Identify which cell holds the provided text, then report its [X, Y] central coordinate. 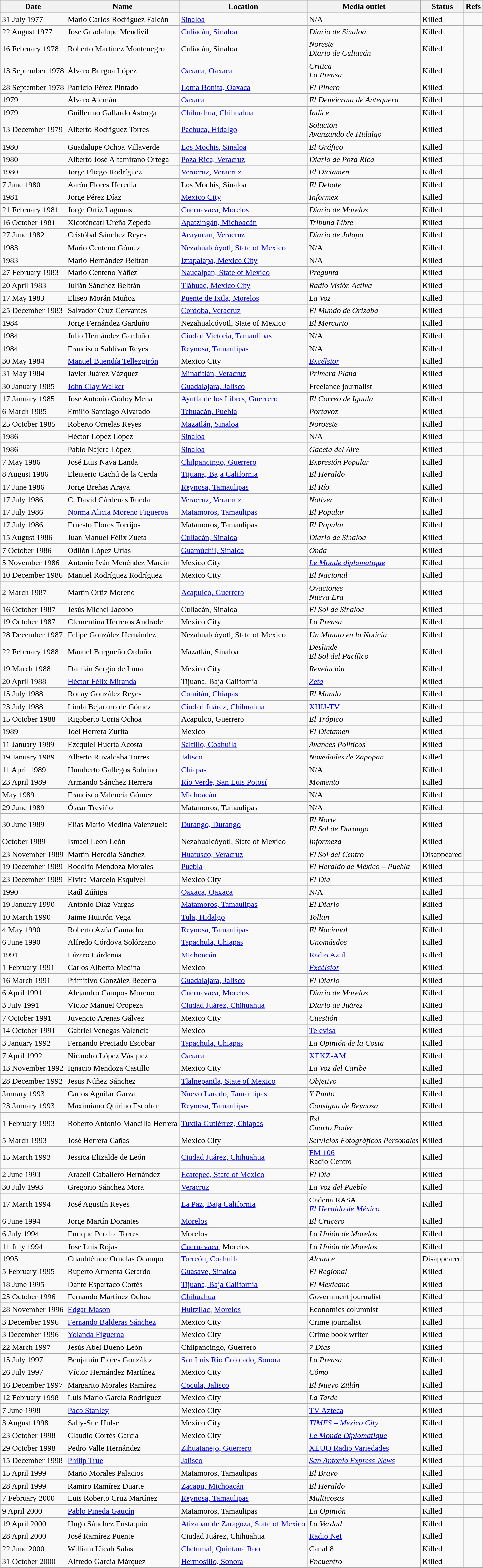
Roberto Azúa Camacho [122, 930]
Le Monde Diplomatique [364, 1435]
Huatusco, Veracruz [243, 854]
Televisa [364, 1031]
Javier Juárez Vázquez [122, 373]
Diario de Juárez [364, 1005]
Alfredo Córdova Solórzano [122, 942]
José Luis Rojas [122, 1247]
Diario de Poza Rica [364, 159]
José Ramírez Puente [122, 1536]
Jesús Núñez Sánchez [122, 1081]
José Guadalupe Mendívil [122, 32]
Cocula, Jalisco [243, 1385]
El NorteEl Sol de Durango [364, 824]
El Regional [364, 1272]
José Antonio Godoy Mena [122, 399]
20 April 1988 [33, 681]
La Verdad [364, 1524]
Consigna de Reynosa [364, 1106]
San Antonio Express-News [364, 1461]
30 January 1985 [33, 386]
Comitán, Chiapas [243, 694]
Jesús Abel Bueno León [122, 1347]
Ronay González Reyes [122, 694]
Luis Mario García Rodríguez [122, 1397]
El Mundo [364, 694]
XHIJ-TV [364, 707]
6 July 1994 [33, 1234]
El Gráfico [364, 147]
José Herrera Cañas [122, 1140]
Gregorio Sánchez Mora [122, 1187]
Atizapan de Zaragoza, State of Mexico [243, 1524]
Maximiano Quirino Escobar [122, 1106]
October 1989 [33, 842]
Pablo Pineda Gaucín [122, 1511]
7 June 1980 [33, 184]
15 October 1988 [33, 719]
30 May 1984 [33, 361]
19 October 1987 [33, 622]
Julio Hernández Garduño [122, 336]
Humberto Gallegos Sobrino [122, 769]
22 August 1977 [33, 32]
El Mundo de Orizaba [364, 311]
16 October 1987 [33, 610]
Roberto Martínez Montenegro [122, 49]
Puente de Ixtla, Morelos [243, 298]
21 February 1981 [33, 210]
8 August 1986 [33, 474]
Pachuca, Hidalgo [243, 130]
Lázaro Cárdenas [122, 955]
22 February 1988 [33, 652]
20 April 1983 [33, 285]
28 November 1996 [33, 1309]
La Voz del Pueblo [364, 1187]
26 July 1997 [33, 1372]
Canal 8 [364, 1549]
16 March 1991 [33, 980]
Tlalnepantla, State of Mexico [243, 1081]
14 October 1991 [33, 1031]
Cuestión [364, 1018]
11 January 1989 [33, 744]
Clementina Herreros Andrade [122, 622]
23 April 1989 [33, 782]
Informex [364, 197]
6 June 1990 [33, 942]
17 January 1985 [33, 399]
Ismael León León [122, 842]
El Mexicano [364, 1284]
15 July 1997 [33, 1360]
2 June 1993 [33, 1174]
Antonio Díaz Vargas [122, 905]
Manuel Buendía Tellezgirón [122, 361]
31 October 2000 [33, 1561]
Date [33, 7]
Tula, Hidalgo [243, 917]
Radio Azul [364, 955]
25 October 1985 [33, 424]
Óscar Treviño [122, 808]
Tláhuac, Mexico City [243, 285]
Alberto Rodríguez Torres [122, 130]
Loma Bonita, Oaxaca [243, 87]
1991 [33, 955]
28 December 1992 [33, 1081]
15 December 1998 [33, 1461]
Patricio Pérez Pintado [122, 87]
Hermosillo, Sonora [243, 1561]
1990 [33, 892]
15 August 1986 [33, 537]
Julián Sánchez Beltrán [122, 285]
Ciudad Victoria, Tamaulipas [243, 336]
5 February 1995 [33, 1272]
Paco Stanley [122, 1410]
Objetivo [364, 1081]
XEKZ-AM [364, 1056]
El Debate [364, 184]
La Tarde [364, 1397]
6 April 1991 [33, 993]
Córdoba, Veracruz [243, 311]
Margarito Morales Ramírez [122, 1385]
Jorge Martín Dorantes [122, 1221]
La Paz, Baja California [243, 1204]
29 June 1989 [33, 808]
La Opinión de la Costa [364, 1043]
28 December 1987 [33, 635]
Damián Sergio de Luna [122, 669]
Mario Centeno Gómez [122, 248]
Servicios Fotográficos Personales [364, 1140]
El Nuevo Zitlán [364, 1385]
Rigoberto Coria Ochoa [122, 719]
Benjamín Flores González [122, 1360]
John Clay Walker [122, 386]
Chiapas [243, 769]
Tuxtla Gutiérrez, Chiapas [243, 1123]
Ayutla de los Libres, Guerrero [243, 399]
23 January 1993 [33, 1106]
Guadalupe Ochoa Villaverde [122, 147]
Government journalist [364, 1297]
Chihuahua [243, 1297]
La Voz del Caribe [364, 1068]
Aarón Flores Heredia [122, 184]
El Trópico [364, 719]
San Luis Río Colorado, Sonora [243, 1360]
Philip True [122, 1461]
17 May 1983 [33, 298]
Víctor Manuel Oropeza [122, 1005]
Roberto Antonio Mancilla Herrera [122, 1123]
José Agustín Reyes [122, 1204]
El Río [364, 487]
Jaime Huitrón Vega [122, 917]
2 March 1987 [33, 592]
Ruperto Armenta Gerardo [122, 1272]
Onda [364, 550]
Zeta [364, 681]
Notiver [364, 500]
17 March 1994 [33, 1204]
Momento [364, 782]
1989 [33, 732]
Apatzingán, Michoacán [243, 222]
Jorge Breñas Araya [122, 487]
Zihuatanejo, Guerrero [243, 1448]
El Heraldo de México – Puebla [364, 867]
Odilón López Urias [122, 550]
FM 106Radio Centro [364, 1157]
Poza Rica, Veracruz [243, 159]
Guamúchil, Sinaloa [243, 550]
La Voz [364, 298]
17 June 1986 [33, 487]
Fernando Martínez Ochoa [122, 1297]
El Correo de Iguala [364, 399]
Expresión Popular [364, 462]
Gaceta del Aire [364, 449]
Informeza [364, 842]
Xicoténcatl Ureña Zepeda [122, 222]
Pedro Valle Hernández [122, 1448]
13 September 1978 [33, 70]
Eleuterio Cachú de la Cerda [122, 474]
Name [122, 7]
Iztapalapa, Mexico City [243, 260]
22 March 1997 [33, 1347]
Pregunta [364, 273]
7 February 2000 [33, 1498]
Enrique Peralta Torres [122, 1234]
Es!Cuarto Poder [364, 1123]
Norma Alicia Moreno Figueroa [122, 512]
Economics columnist [364, 1309]
19 April 2000 [33, 1524]
6 March 1985 [33, 412]
Saltillo, Coahuila [243, 744]
Torreón, Coahuila [243, 1259]
3 August 1998 [33, 1423]
Carlos Alberto Medina [122, 967]
Alcance [364, 1259]
Héctor López López [122, 437]
1 February 1993 [33, 1123]
El Mercurio [364, 323]
13 December 1979 [33, 130]
Tehuacán, Puebla [243, 412]
3 July 1991 [33, 1005]
SoluciónAvanzando de Hidalgo [364, 130]
Mario Centeno Yáñez [122, 273]
Cuauhtémoc Ornelas Ocampo [122, 1259]
Puebla [243, 867]
NoresteDiario de Culiacán [364, 49]
Edgar Mason [122, 1309]
Juvencio Arenas Gálvez [122, 1018]
OvacionesNueva Era [364, 592]
Primitivo González Becerra [122, 980]
Refs [473, 7]
Mario Carlos Rodríguez Falcón [122, 19]
7 May 1986 [33, 462]
6 June 1994 [33, 1221]
Status [442, 7]
Joel Herrera Zurita [122, 732]
Guillermo Gallardo Astorga [122, 113]
23 October 1998 [33, 1435]
Unomásdos [364, 942]
Luis Roberto Cruz Martínez [122, 1498]
13 November 1992 [33, 1068]
El Pinero [364, 87]
7 April 1992 [33, 1056]
19 March 1988 [33, 669]
Rodolfo Mendoza Morales [122, 867]
Naucalpan, State of Mexico [243, 273]
Dante Espartaco Cortés [122, 1284]
José Luis Nava Landa [122, 462]
23 November 1989 [33, 854]
El Bravo [364, 1473]
23 December 1989 [33, 879]
27 February 1983 [33, 273]
25 October 1996 [33, 1297]
31 May 1984 [33, 373]
19 January 1990 [33, 905]
Media outlet [364, 7]
1981 [33, 197]
1995 [33, 1259]
Víctor Hernández Martínez [122, 1372]
29 October 1998 [33, 1448]
Gabriel Venegas Valencia [122, 1031]
28 April 1999 [33, 1486]
Fernando Balderas Sánchez [122, 1322]
Chihuahua, Chihuahua [243, 113]
15 March 1993 [33, 1157]
31 July 1977 [33, 19]
Tribuna Libre [364, 222]
1 February 1991 [33, 967]
19 December 1989 [33, 867]
5 November 1986 [33, 563]
Portavoz [364, 412]
Durango, Durango [243, 824]
Juan Manuel Félix Zueta [122, 537]
7 October 1991 [33, 1018]
Mario Hernández Beltrán [122, 260]
Alberto Ruvalcaba Torres [122, 757]
7 October 1986 [33, 550]
Radio Net [364, 1536]
Jessica Elizalde de León [122, 1157]
Radio Visión Activa [364, 285]
19 January 1989 [33, 757]
Huitzilac, Morelos [243, 1309]
Alejandro Campos Moreno [122, 993]
La Opinión [364, 1511]
Ignacio Mendoza Castillo [122, 1068]
3 January 1992 [33, 1043]
Ecatepec, State of Mexico [243, 1174]
7 Días [364, 1347]
El Sol de Sinaloa [364, 610]
Eliseo Morán Muñoz [122, 298]
Revelación [364, 669]
11 April 1989 [33, 769]
Freelance journalist [364, 386]
El Demócrata de Antequera [364, 100]
January 1993 [33, 1094]
Río Verde, San Luis Potosí [243, 782]
Avances Políticos [364, 744]
Índice [364, 113]
Diario de Jalapa [364, 235]
Primera Plana [364, 373]
TIMES – Mexico City [364, 1423]
Alfredo García Márquez [122, 1561]
Álvaro Alemán [122, 100]
May 1989 [33, 795]
5 March 1993 [33, 1140]
9 April 2000 [33, 1511]
Carlos Aguilar Garza [122, 1094]
10 March 1990 [33, 917]
Francisco Valencia Gómez [122, 795]
10 December 1986 [33, 575]
Hugo Sánchez Eustaquio [122, 1524]
15 April 1999 [33, 1473]
TV Azteca [364, 1410]
Yolanda Figueroa [122, 1335]
11 July 1994 [33, 1247]
Jorge Pérez Díaz [122, 197]
Jesús Michel Jacobo [122, 610]
12 February 1998 [33, 1397]
Chetumal, Quintana Roo [243, 1549]
Mario Morales Palacios [122, 1473]
Tollan [364, 917]
DeslindeEl Sol del Pacífico [364, 652]
22 June 2000 [33, 1549]
28 April 2000 [33, 1536]
Francisco Saldívar Reyes [122, 348]
Cómo [364, 1372]
Ernesto Flores Torrijos [122, 525]
Elías Mario Medina Valenzuela [122, 824]
Y Punto [364, 1094]
16 December 1997 [33, 1385]
Minatitlán, Veracruz [243, 373]
Veracruz [243, 1187]
Ezequiel Huerta Acosta [122, 744]
Jorge Ortiz Lagunas [122, 210]
El Crucero [364, 1221]
27 June 1982 [33, 235]
23 July 1988 [33, 707]
16 February 1978 [33, 49]
El Sol del Centro [364, 854]
Raúl Zúñiga [122, 892]
Álvaro Burgoa López [122, 70]
Crime book writer [364, 1335]
Fernando Preciado Escobar [122, 1043]
Ramiro Ramírez Duarte [122, 1486]
7 June 1998 [33, 1410]
Martín Heredia Sánchez [122, 854]
15 July 1988 [33, 694]
Multicosas [364, 1498]
Pablo Nájera López [122, 449]
Nuevo Laredo, Tamaulipas [243, 1094]
Armando Sánchez Herrera [122, 782]
Jorge Fernández Garduño [122, 323]
4 May 1990 [33, 930]
Sally-Sue Hulse [122, 1423]
William Uicab Salas [122, 1549]
Acayucan, Veracruz [243, 235]
Noroeste [364, 424]
Cristóbal Sánchez Reyes [122, 235]
Le Monde diplomatique [364, 563]
28 September 1978 [33, 87]
30 July 1993 [33, 1187]
30 June 1989 [33, 824]
Crime journalist [364, 1322]
Guasave, Sinaloa [243, 1272]
Zacapu, Michoacán [243, 1486]
C. David Cárdenas Rueda [122, 500]
Encuentro [364, 1561]
Manuel Rodríguez Rodríguez [122, 575]
Roberto Ornelas Reyes [122, 424]
XEUQ Radio Variedades [364, 1448]
Location [243, 7]
Nicandro López Vásquez [122, 1056]
Cadena RASAEl Heraldo de México [364, 1204]
CriticaLa Prensa [364, 70]
Claudio Cortés García [122, 1435]
Elvira Marcelo Esquivel [122, 879]
Linda Bejarano de Gómez [122, 707]
Alberto José Altamirano Ortega [122, 159]
Novedades de Zapopan [364, 757]
25 December 1983 [33, 311]
Héctor Félix Miranda [122, 681]
Martín Ortiz Moreno [122, 592]
Salvador Cruz Cervantes [122, 311]
Felipe González Hernández [122, 635]
18 June 1995 [33, 1284]
Araceli Caballero Hernández [122, 1174]
Emilio Santiago Alvarado [122, 412]
Un Minuto en la Noticia [364, 635]
Jorge Pliego Rodríguez [122, 172]
Manuel Burgueño Orduño [122, 652]
16 October 1981 [33, 222]
Antonio Iván Menéndez Marcín [122, 563]
